Scan for the cell matching the given text and deliver its [x, y] coordinate at center. 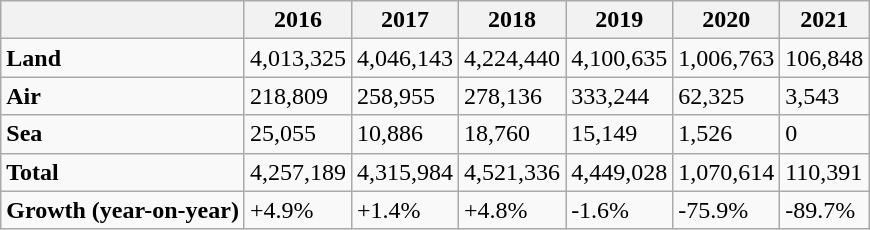
333,244 [620, 96]
2019 [620, 20]
10,886 [404, 134]
2018 [512, 20]
1,070,614 [726, 172]
Air [123, 96]
1,006,763 [726, 58]
+1.4% [404, 210]
15,149 [620, 134]
106,848 [824, 58]
0 [824, 134]
258,955 [404, 96]
218,809 [298, 96]
-75.9% [726, 210]
Sea [123, 134]
+4.8% [512, 210]
-89.7% [824, 210]
4,100,635 [620, 58]
4,449,028 [620, 172]
-1.6% [620, 210]
1,526 [726, 134]
278,136 [512, 96]
4,013,325 [298, 58]
2017 [404, 20]
2021 [824, 20]
Land [123, 58]
4,046,143 [404, 58]
4,224,440 [512, 58]
3,543 [824, 96]
25,055 [298, 134]
4,257,189 [298, 172]
62,325 [726, 96]
Total [123, 172]
Growth (year-on-year) [123, 210]
4,315,984 [404, 172]
+4.9% [298, 210]
2016 [298, 20]
4,521,336 [512, 172]
2020 [726, 20]
18,760 [512, 134]
110,391 [824, 172]
